Output the [X, Y] coordinate of the center of the cell containing the given text.  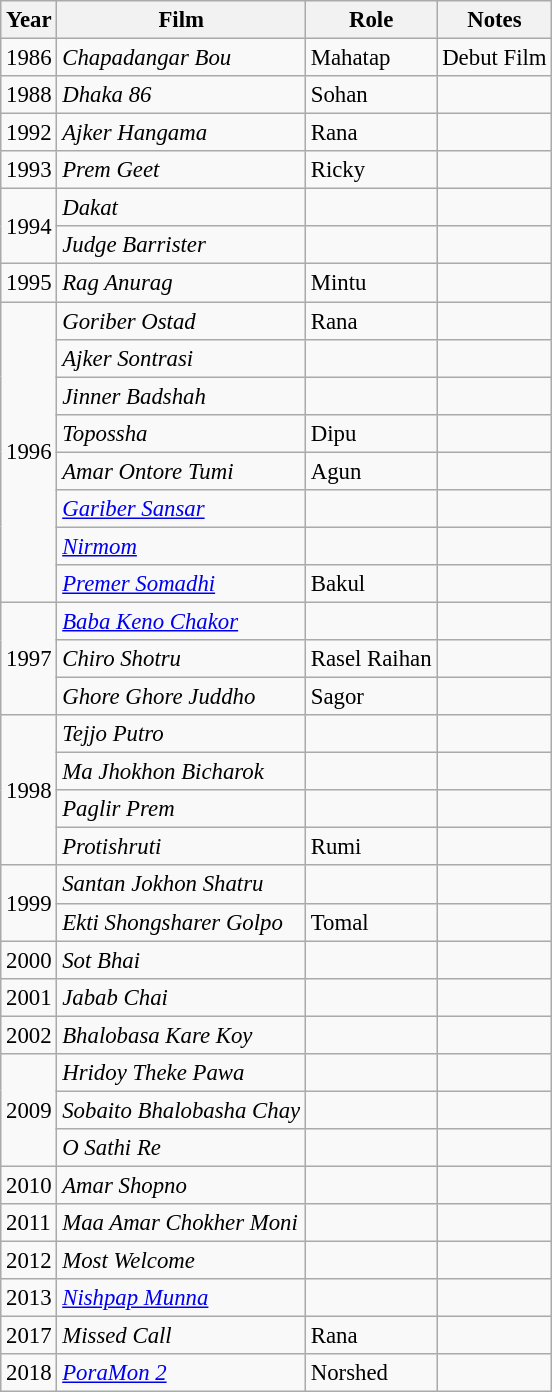
Dipu [370, 433]
1986 [29, 58]
Dhaka 86 [182, 95]
Rumi [370, 847]
1992 [29, 133]
2018 [29, 1373]
Year [29, 20]
Notes [494, 20]
Mahatap [370, 58]
2002 [29, 1035]
Nishpap Munna [182, 1298]
Ma Jhokhon Bicharok [182, 772]
Hridoy Theke Pawa [182, 1073]
Most Welcome [182, 1261]
Film [182, 20]
Protishruti [182, 847]
PoraMon 2 [182, 1373]
Mintu [370, 283]
1988 [29, 95]
1994 [29, 226]
Rasel Raihan [370, 659]
Tomal [370, 922]
2017 [29, 1336]
Chiro Shotru [182, 659]
Jabab Chai [182, 997]
O Sathi Re [182, 1148]
Missed Call [182, 1336]
Sohan [370, 95]
2010 [29, 1185]
Agun [370, 471]
Gariber Sansar [182, 509]
Prem Geet [182, 170]
1995 [29, 283]
2011 [29, 1223]
1998 [29, 790]
2009 [29, 1110]
1999 [29, 904]
Sobaito Bhalobasha Chay [182, 1110]
Bakul [370, 584]
Sagor [370, 697]
Santan Jokhon Shatru [182, 885]
Ghore Ghore Juddho [182, 697]
Baba Keno Chakor [182, 621]
Rag Anurag [182, 283]
Norshed [370, 1373]
Goriber Ostad [182, 321]
Amar Shopno [182, 1185]
1993 [29, 170]
Judge Barrister [182, 245]
Amar Ontore Tumi [182, 471]
Premer Somadhi [182, 584]
Sot Bhai [182, 960]
2000 [29, 960]
Tejjo Putro [182, 734]
Debut Film [494, 58]
Ricky [370, 170]
Ekti Shongsharer Golpo [182, 922]
Role [370, 20]
2001 [29, 997]
Dakat [182, 208]
Paglir Prem [182, 809]
Jinner Badshah [182, 396]
Bhalobasa Kare Koy [182, 1035]
2013 [29, 1298]
Chapadangar Bou [182, 58]
Ajker Sontrasi [182, 358]
2012 [29, 1261]
1996 [29, 452]
1997 [29, 658]
Ajker Hangama [182, 133]
Topossha [182, 433]
Nirmom [182, 546]
Maa Amar Chokher Moni [182, 1223]
